Pinpoint the cell where the given text exists, returning its [x, y] midpoint coordinate. 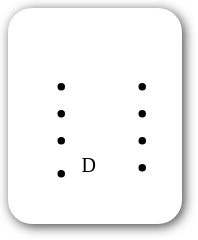
D [58, 116]
